Identify which cell holds the provided text, then report its [x, y] central coordinate. 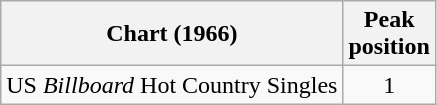
1 [389, 85]
Peakposition [389, 34]
US Billboard Hot Country Singles [172, 85]
Chart (1966) [172, 34]
